Locate the cell with the specified text and output its [X, Y] center coordinate. 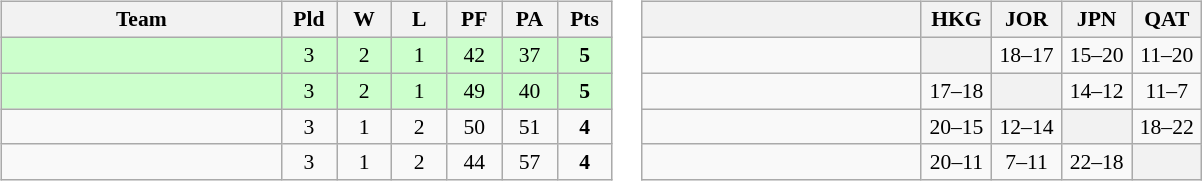
51 [530, 127]
Team [141, 20]
20–15 [956, 127]
12–14 [1026, 127]
11–20 [1167, 55]
Pts [584, 20]
22–18 [1097, 162]
40 [530, 91]
50 [474, 127]
7–11 [1026, 162]
Pld [308, 20]
14–12 [1097, 91]
42 [474, 55]
L [420, 20]
HKG [956, 20]
57 [530, 162]
W [364, 20]
PF [474, 20]
44 [474, 162]
37 [530, 55]
15–20 [1097, 55]
18–22 [1167, 127]
49 [474, 91]
20–11 [956, 162]
QAT [1167, 20]
11–7 [1167, 91]
18–17 [1026, 55]
17–18 [956, 91]
JOR [1026, 20]
PA [530, 20]
JPN [1097, 20]
